Return (X, Y) of the center of cell containing provided text 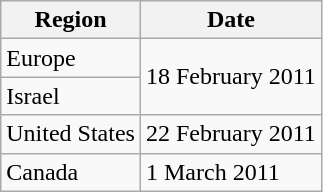
Region (71, 20)
United States (71, 134)
18 February 2011 (230, 77)
Canada (71, 172)
Date (230, 20)
Israel (71, 96)
1 March 2011 (230, 172)
Europe (71, 58)
22 February 2011 (230, 134)
